Detect which cell encompasses the target text, then output its (x, y) center coordinate. 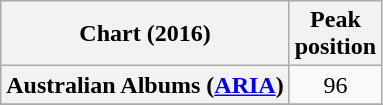
96 (335, 85)
Peak position (335, 34)
Australian Albums (ARIA) (145, 85)
Chart (2016) (145, 34)
